Search for the cell housing the specified text and yield its [X, Y] center coordinate. 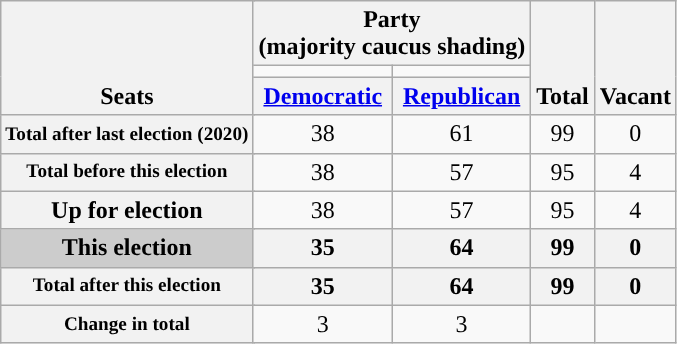
61 [461, 134]
Democratic [323, 96]
Seats [127, 58]
Up for election [127, 210]
Total after this election [127, 286]
Change in total [127, 324]
Vacant [635, 58]
Party (majority caucus shading) [392, 34]
Total after last election (2020) [127, 134]
Republican [461, 96]
Total before this election [127, 172]
This election [127, 248]
Total [563, 58]
